Capture the cell that displays the provided text and extract its (X, Y) central coordinate. 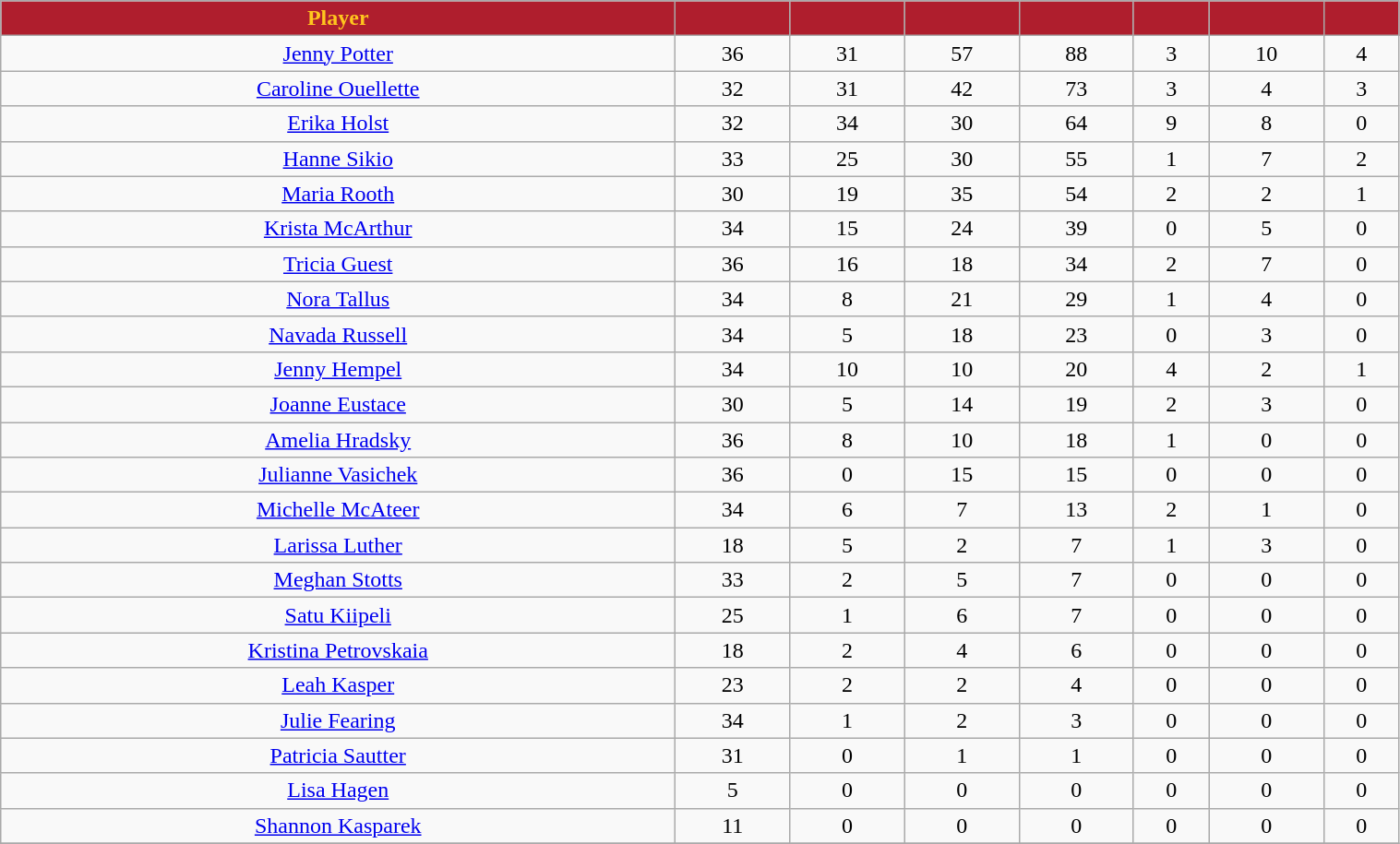
Amelia Hradsky (338, 440)
39 (1076, 229)
16 (847, 264)
73 (1076, 89)
Player (338, 18)
13 (1076, 510)
55 (1076, 159)
Larissa Luther (338, 545)
Jenny Hempel (338, 369)
Nora Tallus (338, 299)
Meghan Stotts (338, 580)
21 (962, 299)
Jenny Potter (338, 53)
42 (962, 89)
Tricia Guest (338, 264)
Krista McArthur (338, 229)
Julianne Vasichek (338, 475)
24 (962, 229)
Patricia Sautter (338, 755)
20 (1076, 369)
Caroline Ouellette (338, 89)
Julie Fearing (338, 720)
Hanne Sikio (338, 159)
9 (1171, 124)
57 (962, 53)
Leah Kasper (338, 685)
88 (1076, 53)
Lisa Hagen (338, 791)
29 (1076, 299)
Maria Rooth (338, 194)
Navada Russell (338, 334)
64 (1076, 124)
Satu Kiipeli (338, 615)
Kristina Petrovskaia (338, 650)
54 (1076, 194)
Michelle McAteer (338, 510)
Shannon Kasparek (338, 826)
Erika Holst (338, 124)
Joanne Eustace (338, 404)
14 (962, 404)
35 (962, 194)
11 (733, 826)
